Detect which cell encompasses the target text, then output its [X, Y] center coordinate. 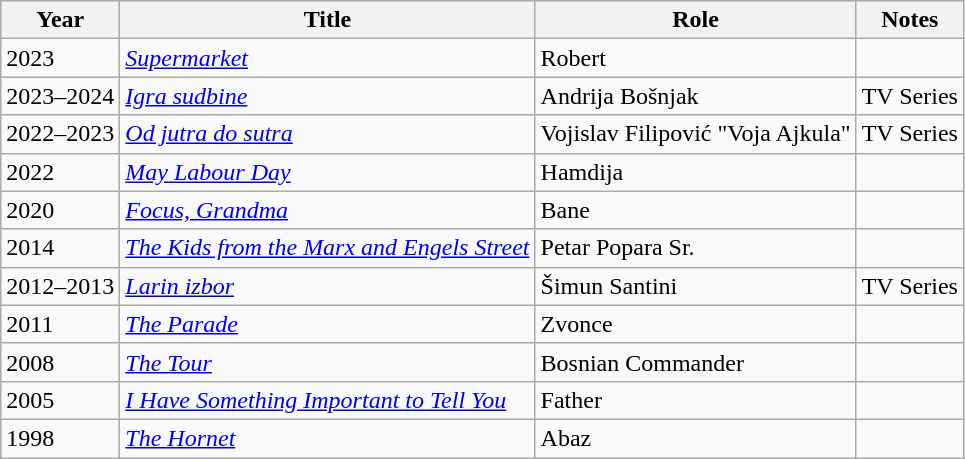
Zvonce [696, 324]
Year [60, 20]
2011 [60, 324]
The Parade [328, 324]
Petar Popara Sr. [696, 248]
2022 [60, 172]
Larin izbor [328, 286]
Vojislav Filipović "Voja Ajkula" [696, 134]
Bane [696, 210]
May Labour Day [328, 172]
Robert [696, 58]
Notes [910, 20]
Hamdija [696, 172]
2005 [60, 400]
2023–2024 [60, 96]
The Kids from the Marx and Engels Street [328, 248]
Od jutra do sutra [328, 134]
2023 [60, 58]
Focus, Grandma [328, 210]
Supermarket [328, 58]
1998 [60, 438]
The Hornet [328, 438]
Igra sudbine [328, 96]
2020 [60, 210]
The Tour [328, 362]
Father [696, 400]
2012–2013 [60, 286]
2014 [60, 248]
Andrija Bošnjak [696, 96]
Šimun Santini [696, 286]
2022–2023 [60, 134]
I Have Something Important to Tell You [328, 400]
Bosnian Commander [696, 362]
Role [696, 20]
2008 [60, 362]
Title [328, 20]
Abaz [696, 438]
